Return [X, Y] of the center of cell containing provided text 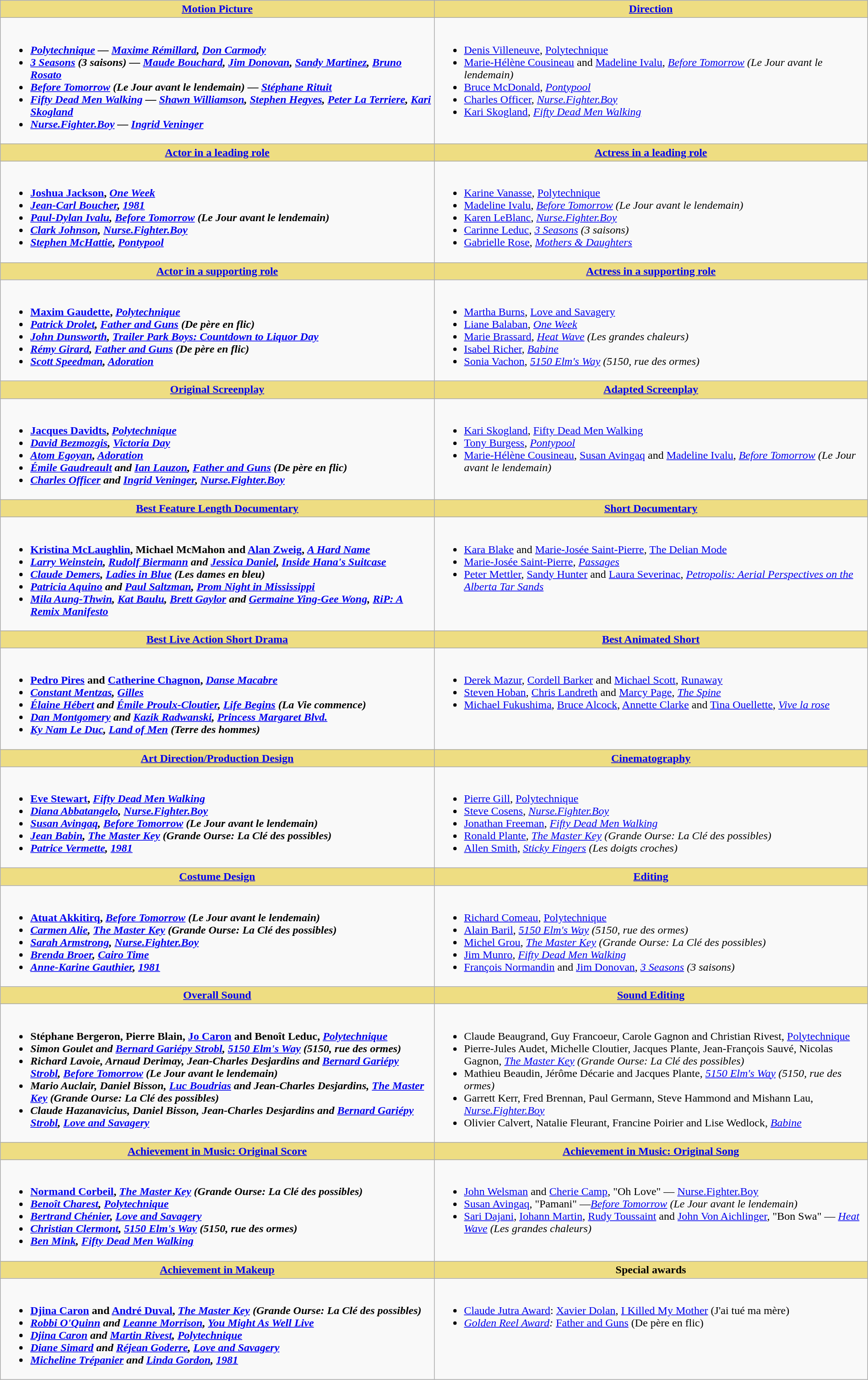
Cinematography [651, 758]
Actress in a supporting role [651, 271]
Editing [651, 877]
Achievement in Music: Original Score [217, 1151]
Actor in a leading role [217, 152]
Achievement in Music: Original Song [651, 1151]
Direction [651, 9]
Short Documentary [651, 508]
Overall Sound [217, 995]
Actor in a supporting role [217, 271]
Best Live Action Short Drama [217, 639]
Actress in a leading role [651, 152]
Claude Jutra Award: Xavier Dolan, I Killed My Mother (J'ai tué ma mère)Golden Reel Award: Father and Guns (De père en flic) [651, 1329]
Costume Design [217, 877]
Sound Editing [651, 995]
Adapted Screenplay [651, 390]
Achievement in Makeup [217, 1270]
Art Direction/Production Design [217, 758]
Special awards [651, 1270]
Best Feature Length Documentary [217, 508]
Original Screenplay [217, 390]
Best Animated Short [651, 639]
Motion Picture [217, 9]
